Return (x, y) of the center of cell containing provided text 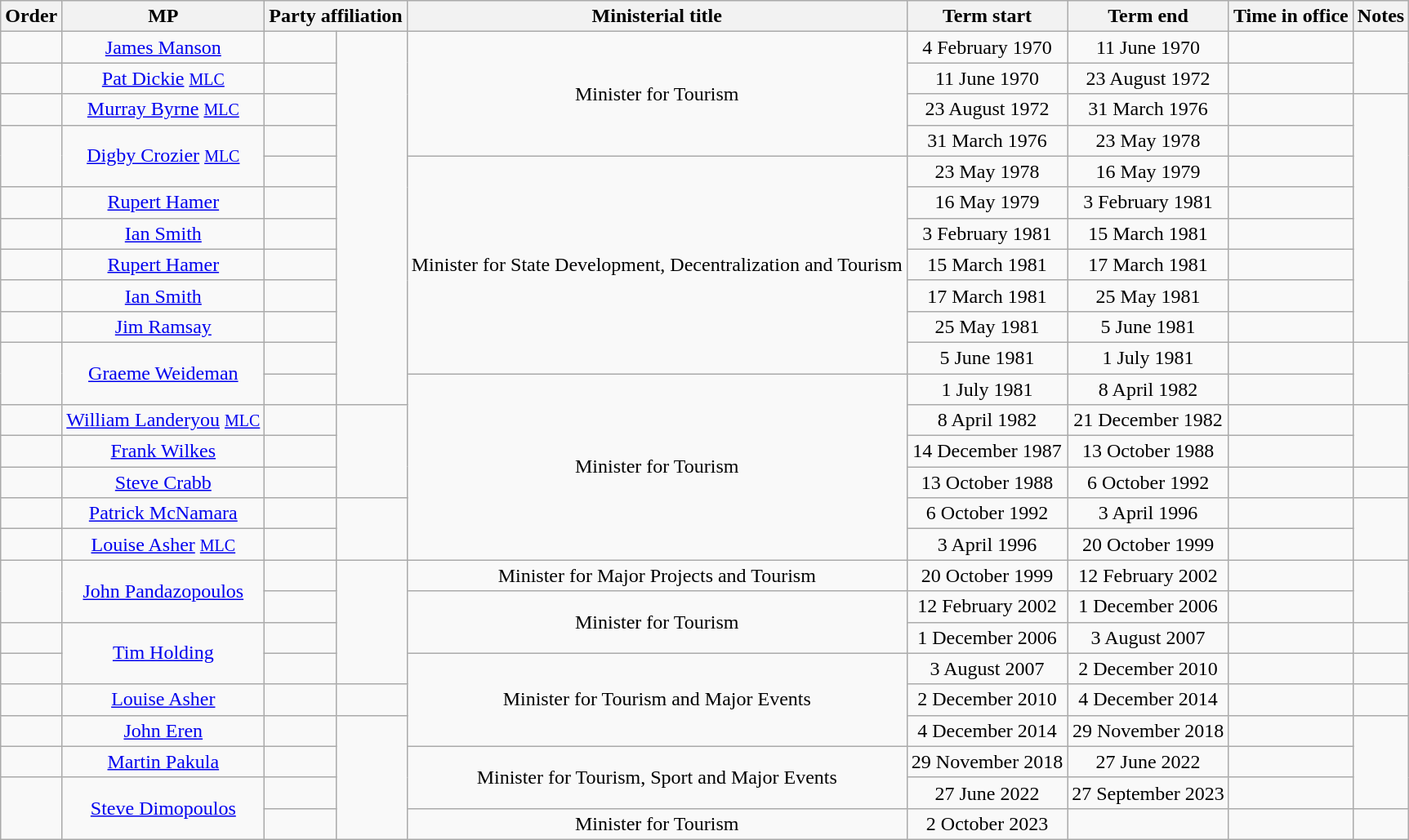
Steve Crabb (163, 482)
Minister for Tourism and Major Events (657, 700)
Louise Asher (163, 700)
Steve Dimopoulos (163, 808)
27 September 2023 (1148, 793)
Murray Byrne MLC (163, 109)
Time in office (1291, 16)
John Eren (163, 731)
Pat Dickie MLC (163, 78)
Term start (987, 16)
Minister for Tourism, Sport and Major Events (657, 777)
Jim Ramsay (163, 327)
John Pandazopoulos (163, 591)
MP (163, 16)
Tim Holding (163, 653)
William Landeryou MLC (163, 420)
Term end (1148, 16)
Martin Pakula (163, 762)
Frank Wilkes (163, 451)
Louise Asher MLC (163, 544)
2 October 2023 (987, 824)
Patrick McNamara (163, 513)
Graeme Weideman (163, 373)
21 December 1982 (1148, 420)
Notes (1380, 16)
Ministerial title (657, 16)
Order (31, 16)
James Manson (163, 47)
4 February 1970 (987, 47)
Digby Crozier MLC (163, 156)
14 December 1987 (987, 451)
Minister for Major Projects and Tourism (657, 576)
Minister for State Development, Decentralization and Tourism (657, 264)
Party affiliation (336, 16)
